Return the (x, y) coordinate for the center point of the cell that contains the specified text.  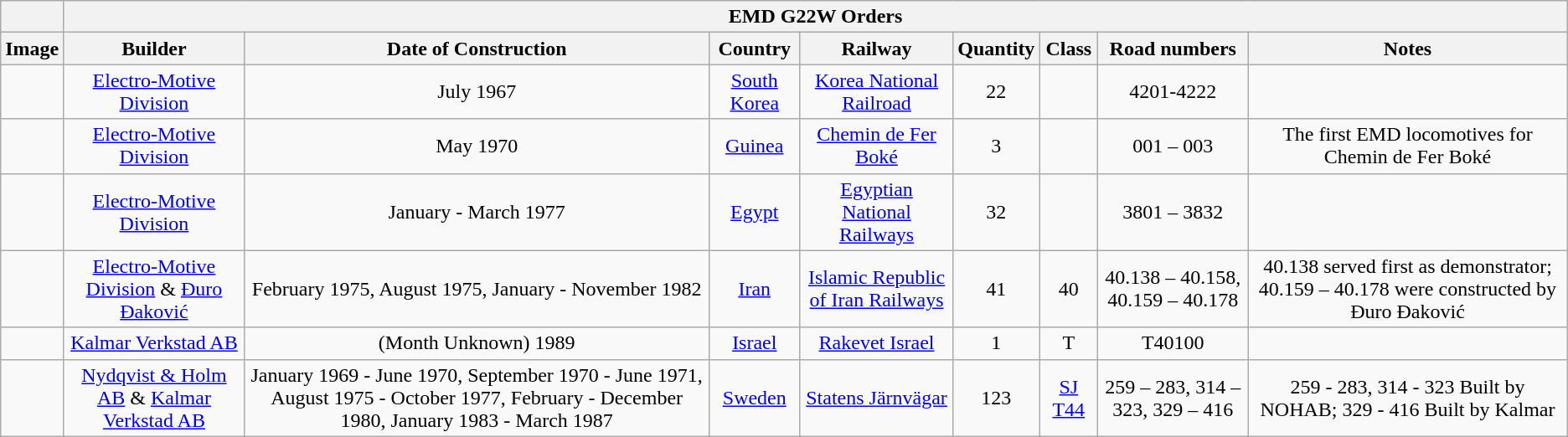
259 - 283, 314 - 323 Built by NOHAB; 329 - 416 Built by Kalmar (1407, 398)
123 (997, 398)
Kalmar Verkstad AB (154, 343)
Sweden (754, 398)
February 1975, August 1975, January - November 1982 (477, 289)
Rakevet Israel (876, 343)
Statens Järnvägar (876, 398)
Israel (754, 343)
July 1967 (477, 92)
4201-4222 (1173, 92)
(Month Unknown) 1989 (477, 343)
T40100 (1173, 343)
Builder (154, 49)
Class (1069, 49)
May 1970 (477, 146)
T (1069, 343)
Date of Construction (477, 49)
Chemin de Fer Boké (876, 146)
3 (997, 146)
Nydqvist & Holm AB & Kalmar Verkstad AB (154, 398)
Guinea (754, 146)
32 (997, 212)
Notes (1407, 49)
40.138 – 40.158, 40.159 – 40.178 (1173, 289)
41 (997, 289)
40.138 served first as demonstrator; 40.159 – 40.178 were constructed by Đuro Đaković (1407, 289)
EMD G22W Orders (816, 17)
Korea National Railroad (876, 92)
22 (997, 92)
January 1969 - June 1970, September 1970 - June 1971, August 1975 - October 1977, February - December 1980, January 1983 - March 1987 (477, 398)
Islamic Republic of Iran Railways (876, 289)
January - March 1977 (477, 212)
Image (32, 49)
Country (754, 49)
SJ T44 (1069, 398)
40 (1069, 289)
South Korea (754, 92)
Road numbers (1173, 49)
Electro-Motive Division & Đuro Đaković (154, 289)
259 – 283, 314 – 323, 329 – 416 (1173, 398)
Quantity (997, 49)
001 – 003 (1173, 146)
Egyptian National Railways (876, 212)
Railway (876, 49)
Egypt (754, 212)
1 (997, 343)
3801 – 3832 (1173, 212)
The first EMD locomotives for Chemin de Fer Boké (1407, 146)
Iran (754, 289)
